Capture the cell that displays the provided text and extract its (x, y) central coordinate. 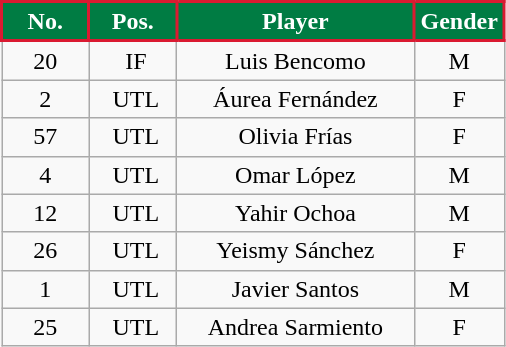
4 (46, 175)
Pos. (133, 22)
Yeismy Sánchez (296, 251)
20 (46, 60)
Áurea Fernández (296, 99)
No. (46, 22)
1 (46, 289)
Player (296, 22)
12 (46, 213)
26 (46, 251)
2 (46, 99)
Yahir Ochoa (296, 213)
25 (46, 327)
Olivia Frías (296, 137)
Javier Santos (296, 289)
57 (46, 137)
Andrea Sarmiento (296, 327)
Luis Bencomo (296, 60)
IF (133, 60)
Omar López (296, 175)
Gender (459, 22)
